Return [X, Y] of the center of cell containing provided text 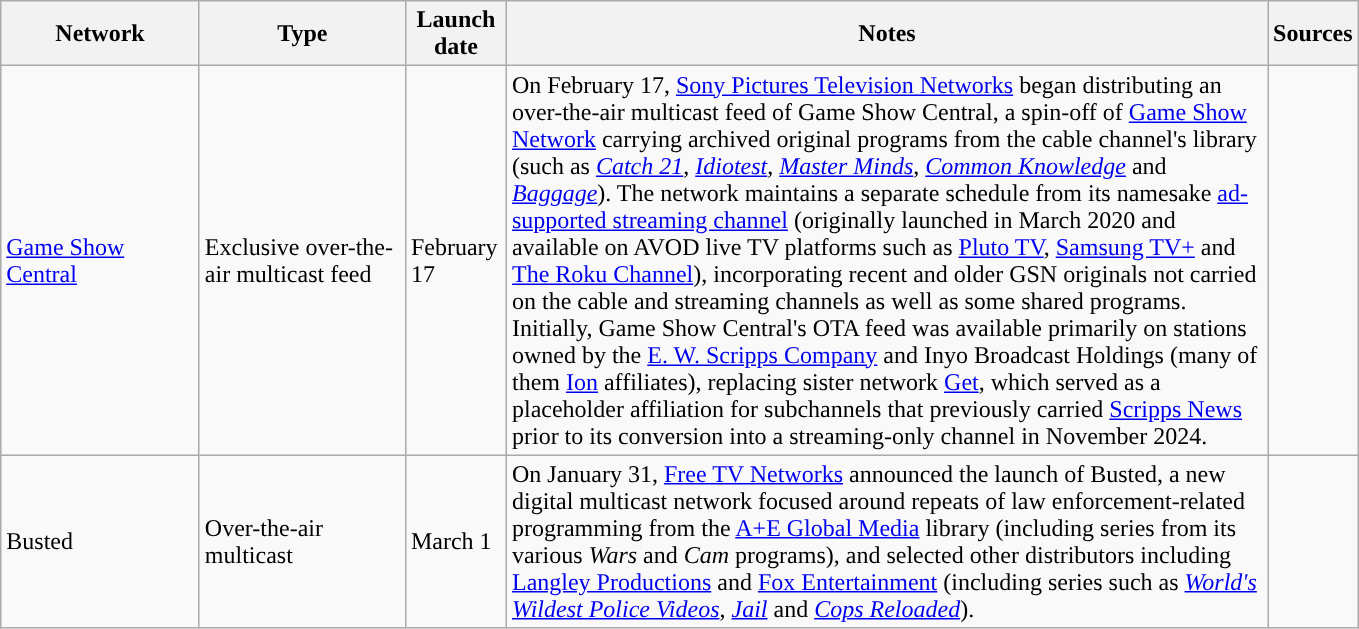
Notes [886, 34]
March 1 [456, 542]
Sources [1314, 34]
Type [302, 34]
Network [100, 34]
February 17 [456, 260]
Game Show Central [100, 260]
Exclusive over-the-air multicast feed [302, 260]
Over-the-air multicast [302, 542]
Launch date [456, 34]
Busted [100, 542]
